Determine the [X, Y] coordinate at the center of the cell enclosing the given text.  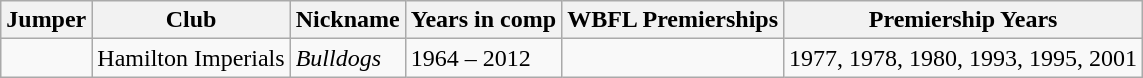
Premiership Years [964, 20]
Nickname [348, 20]
1964 – 2012 [483, 58]
Hamilton Imperials [191, 58]
Bulldogs [348, 58]
Club [191, 20]
WBFL Premierships [673, 20]
Years in comp [483, 20]
1977, 1978, 1980, 1993, 1995, 2001 [964, 58]
Jumper [46, 20]
